Capture the cell that displays the provided text and extract its [X, Y] central coordinate. 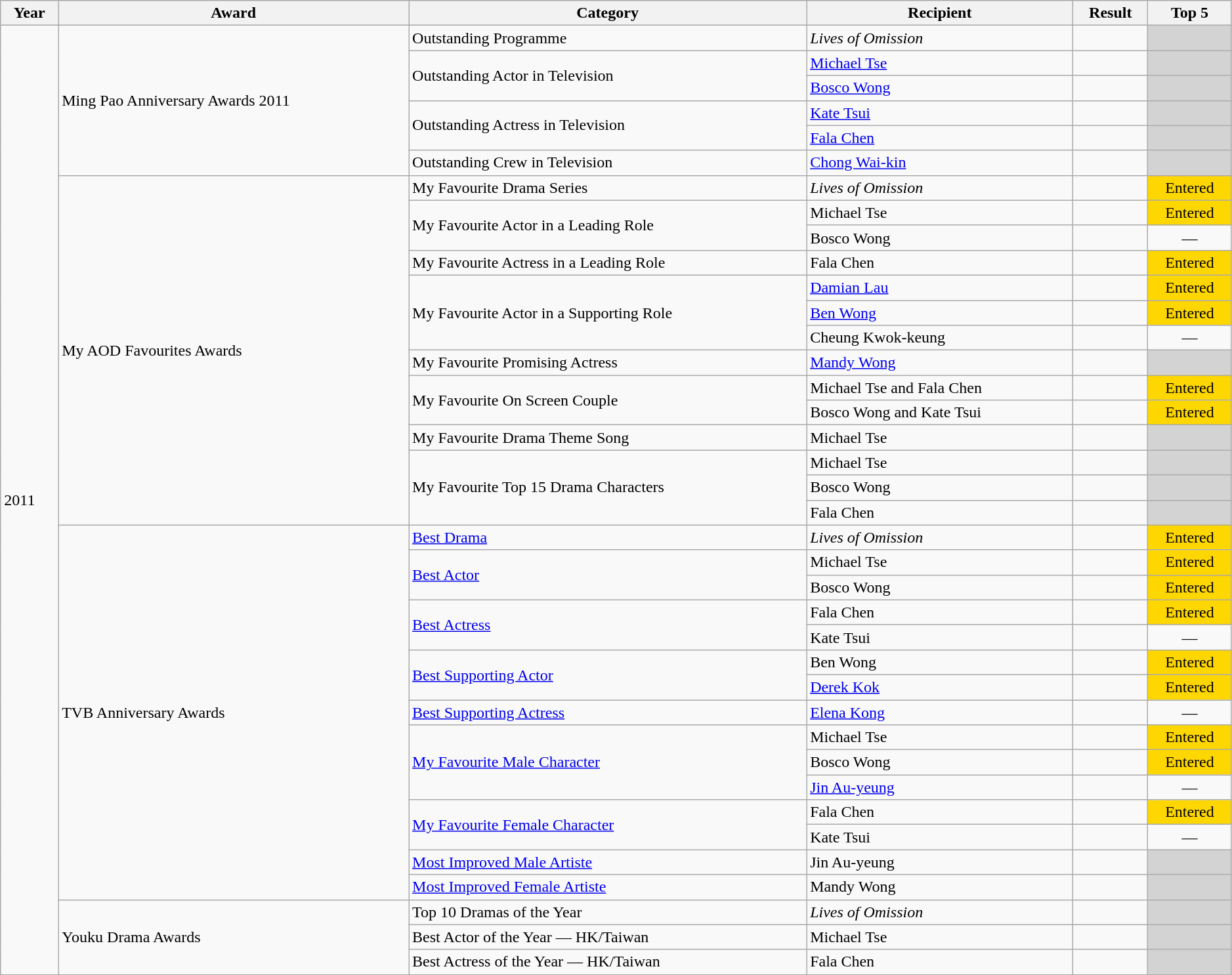
Best Actor of the Year — HK/Taiwan [608, 937]
Most Improved Male Artiste [608, 862]
My Favourite Actress in a Leading Role [608, 262]
Best Actor [608, 575]
My Favourite Female Character [608, 825]
Outstanding Programme [608, 38]
Best Supporting Actress [608, 712]
Bosco Wong and Kate Tsui [940, 413]
My AOD Favourites Awards [234, 350]
Outstanding Actress in Television [608, 125]
Youku Drama Awards [234, 937]
Category [608, 13]
Michael Tse and Fala Chen [940, 388]
Recipient [940, 13]
My Favourite Male Character [608, 762]
My Favourite Drama Series [608, 188]
Chong Wai-kin [940, 163]
Damian Lau [940, 287]
Outstanding Crew in Television [608, 163]
Cheung Kwok-keung [940, 338]
Outstanding Actor in Television [608, 75]
Derek Kok [940, 687]
TVB Anniversary Awards [234, 713]
Best Drama [608, 537]
Award [234, 13]
Best Supporting Actor [608, 674]
Year [30, 13]
My Favourite Top 15 Drama Characters [608, 487]
My Favourite Actor in a Leading Role [608, 225]
My Favourite Drama Theme Song [608, 438]
Result [1111, 13]
My Favourite On Screen Couple [608, 400]
Most Improved Female Artiste [608, 887]
Elena Kong [940, 712]
Best Actress of the Year — HK/Taiwan [608, 962]
Top 10 Dramas of the Year [608, 912]
Top 5 [1190, 13]
2011 [30, 500]
My Favourite Actor in a Supporting Role [608, 312]
Ming Pao Anniversary Awards 2011 [234, 100]
Best Actress [608, 625]
My Favourite Promising Actress [608, 363]
